From the cell containing the given text, extract its center point as [X, Y] coordinate. 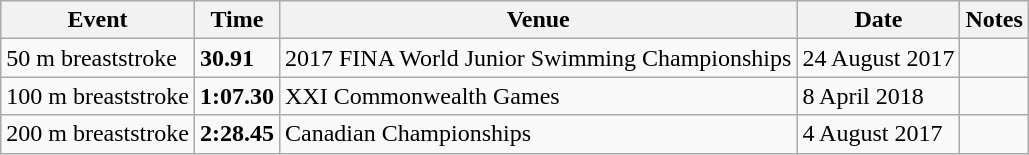
50 m breaststroke [98, 58]
30.91 [236, 58]
1:07.30 [236, 96]
2:28.45 [236, 134]
Notes [994, 20]
Event [98, 20]
100 m breaststroke [98, 96]
Canadian Championships [538, 134]
8 April 2018 [878, 96]
XXI Commonwealth Games [538, 96]
2017 FINA World Junior Swimming Championships [538, 58]
200 m breaststroke [98, 134]
Date [878, 20]
24 August 2017 [878, 58]
Venue [538, 20]
4 August 2017 [878, 134]
Time [236, 20]
